Return the (x, y) coordinate for the center point of the cell that contains the specified text.  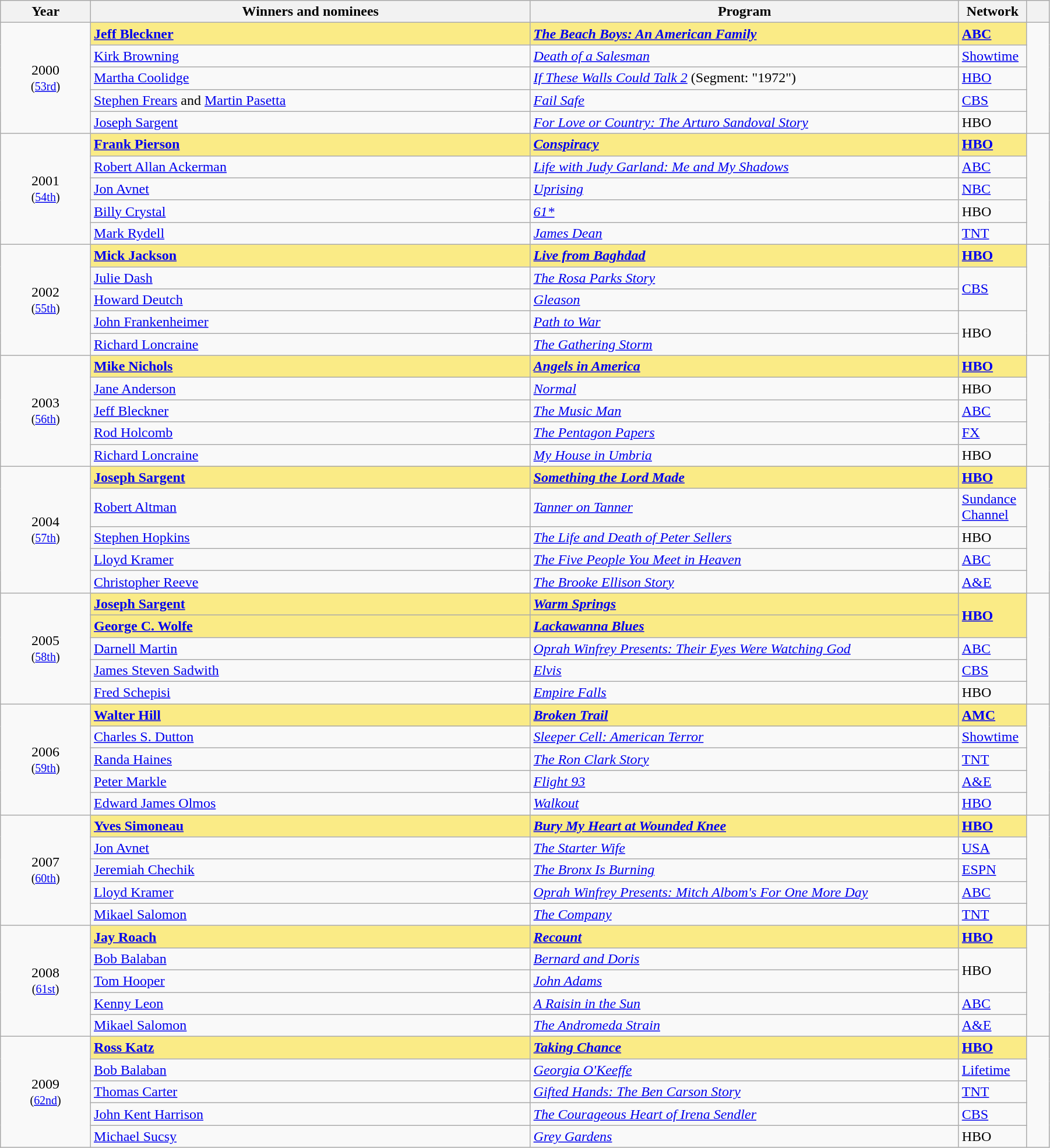
For Love or Country: The Arturo Sandoval Story (745, 122)
The Five People You Meet in Heaven (745, 559)
2009(62nd) (45, 1092)
Recount (745, 936)
Edward James Olmos (311, 804)
Jeremiah Chechik (311, 870)
Ross Katz (311, 1048)
2005(58th) (45, 648)
Thomas Carter (311, 1092)
Something the Lord Made (745, 477)
Normal (745, 389)
Robert Allan Ackerman (311, 167)
2001(54th) (45, 189)
The Company (745, 914)
Sundance Channel (992, 507)
Empire Falls (745, 693)
The Andromeda Strain (745, 1026)
2008(61st) (45, 981)
George C. Wolfe (311, 626)
Death of a Salesman (745, 56)
Oprah Winfrey Presents: Mitch Albom's For One More Day (745, 892)
Georgia O'Keeffe (745, 1070)
Frank Pierson (311, 145)
Michael Sucsy (311, 1136)
Sleeper Cell: American Terror (745, 737)
James Steven Sadwith (311, 671)
Taking Chance (745, 1048)
Winners and nominees (311, 12)
Charles S. Dutton (311, 737)
Billy Crystal (311, 211)
NBC (992, 189)
Gifted Hands: The Ben Carson Story (745, 1092)
The Music Man (745, 411)
Tanner on Tanner (745, 507)
Live from Baghdad (745, 255)
The Beach Boys: An American Family (745, 34)
Kirk Browning (311, 56)
The Courageous Heart of Irena Sendler (745, 1114)
The Starter Wife (745, 848)
Walter Hill (311, 715)
Martha Coolidge (311, 78)
Darnell Martin (311, 649)
Lackawanna Blues (745, 626)
The Ron Clark Story (745, 759)
Year (45, 12)
My House in Umbria (745, 455)
Jane Anderson (311, 389)
John Kent Harrison (311, 1114)
Christopher Reeve (311, 582)
Flight 93 (745, 781)
The Life and Death of Peter Sellers (745, 537)
A Raisin in the Sun (745, 1003)
Oprah Winfrey Presents: Their Eyes Were Watching God (745, 649)
Walkout (745, 804)
2007(60th) (45, 870)
The Bronx Is Burning (745, 870)
Path to War (745, 322)
Lifetime (992, 1070)
John Adams (745, 981)
Rod Holcomb (311, 433)
Stephen Frears and Martin Pasetta (311, 100)
Fred Schepisi (311, 693)
The Brooke Ellison Story (745, 582)
2004(57th) (45, 529)
Stephen Hopkins (311, 537)
The Rosa Parks Story (745, 278)
Elvis (745, 671)
Mick Jackson (311, 255)
Bury My Heart at Wounded Knee (745, 826)
Julie Dash (311, 278)
Uprising (745, 189)
The Pentagon Papers (745, 433)
Bernard and Doris (745, 959)
Tom Hooper (311, 981)
Robert Altman (311, 507)
61* (745, 211)
Kenny Leon (311, 1003)
2000(53rd) (45, 78)
Angels in America (745, 367)
John Frankenheimer (311, 322)
Peter Markle (311, 781)
FX (992, 433)
2002(55th) (45, 300)
Howard Deutch (311, 300)
Randa Haines (311, 759)
AMC (992, 715)
2003(56th) (45, 411)
Mark Rydell (311, 233)
Network (992, 12)
ESPN (992, 870)
2006(59th) (45, 759)
Gleason (745, 300)
The Gathering Storm (745, 344)
Jay Roach (311, 936)
USA (992, 848)
Fail Safe (745, 100)
Mike Nichols (311, 367)
James Dean (745, 233)
Program (745, 12)
Broken Trail (745, 715)
Life with Judy Garland: Me and My Shadows (745, 167)
Yves Simoneau (311, 826)
Warm Springs (745, 604)
Grey Gardens (745, 1136)
Conspiracy (745, 145)
If These Walls Could Talk 2 (Segment: "1972") (745, 78)
